Locate the cell with the specified text and output its [X, Y] center coordinate. 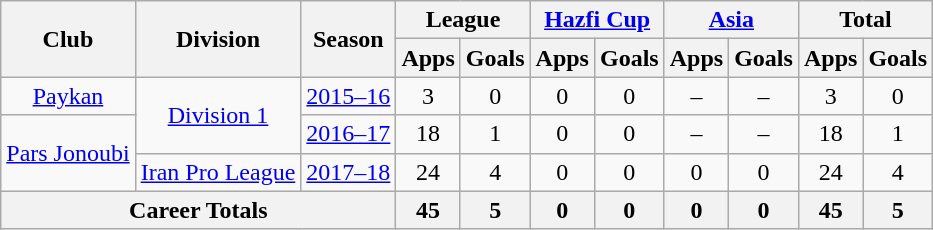
2017–18 [348, 172]
League [463, 20]
Division [218, 39]
Pars Jonoubi [68, 153]
Club [68, 39]
Paykan [68, 96]
Total [865, 20]
Hazfi Cup [597, 20]
Division 1 [218, 115]
2016–17 [348, 134]
Career Totals [198, 210]
Iran Pro League [218, 172]
Season [348, 39]
2015–16 [348, 96]
Asia [731, 20]
